For the text-containing cell, return its midpoint in (x, y) coordinate format. 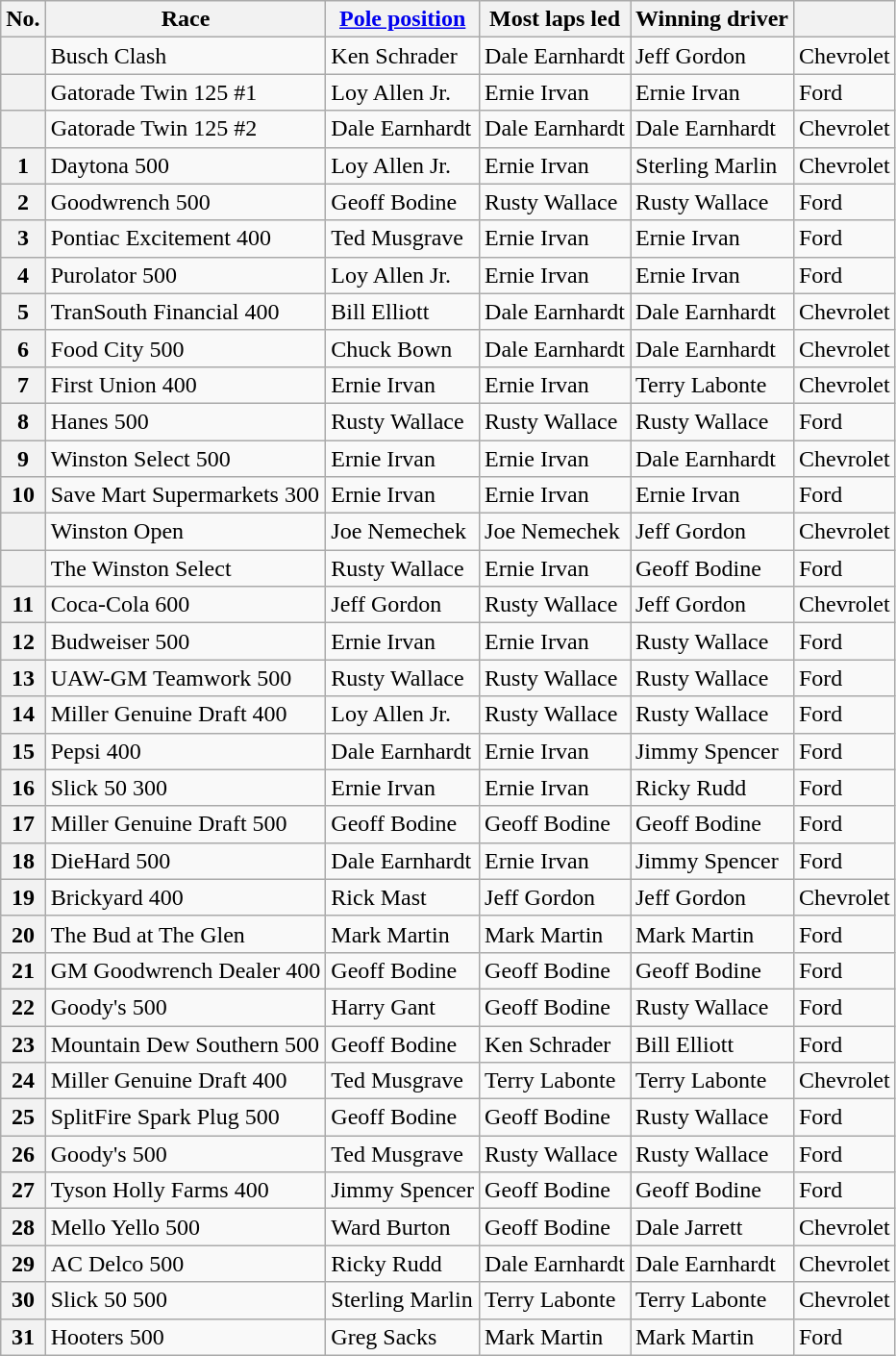
7 (23, 385)
26 (23, 1154)
22 (23, 1007)
11 (23, 605)
AC Delco 500 (186, 1264)
21 (23, 970)
3 (23, 239)
Daytona 500 (186, 165)
8 (23, 421)
Slick 50 500 (186, 1300)
10 (23, 495)
Winston Select 500 (186, 459)
19 (23, 897)
Greg Sacks (403, 1337)
Save Mart Supermarkets 300 (186, 495)
Pontiac Excitement 400 (186, 239)
No. (23, 19)
15 (23, 751)
Hanes 500 (186, 421)
Dale Jarrett (712, 1227)
Mello Yello 500 (186, 1227)
27 (23, 1191)
Tyson Holly Farms 400 (186, 1191)
2 (23, 202)
Most laps led (556, 19)
Budweiser 500 (186, 641)
Ward Burton (403, 1227)
Mountain Dew Southern 500 (186, 1043)
GM Goodwrench Dealer 400 (186, 970)
Hooters 500 (186, 1337)
Pepsi 400 (186, 751)
Rick Mast (403, 897)
Coca-Cola 600 (186, 605)
Harry Gant (403, 1007)
Pole position (403, 19)
Slick 50 300 (186, 788)
Busch Clash (186, 56)
6 (23, 348)
23 (23, 1043)
18 (23, 861)
Goodwrench 500 (186, 202)
First Union 400 (186, 385)
Chuck Bown (403, 348)
Food City 500 (186, 348)
14 (23, 715)
TranSouth Financial 400 (186, 312)
12 (23, 641)
16 (23, 788)
20 (23, 934)
The Bud at The Glen (186, 934)
30 (23, 1300)
Winning driver (712, 19)
DieHard 500 (186, 861)
31 (23, 1337)
29 (23, 1264)
9 (23, 459)
The Winston Select (186, 568)
SplitFire Spark Plug 500 (186, 1117)
UAW-GM Teamwork 500 (186, 678)
Gatorade Twin 125 #2 (186, 129)
Winston Open (186, 532)
17 (23, 824)
Race (186, 19)
Brickyard 400 (186, 897)
25 (23, 1117)
5 (23, 312)
28 (23, 1227)
Purolator 500 (186, 275)
Gatorade Twin 125 #1 (186, 92)
4 (23, 275)
24 (23, 1081)
Miller Genuine Draft 500 (186, 824)
1 (23, 165)
13 (23, 678)
